Find where the given text appears and provide that cell's center as (X, Y) coordinate. 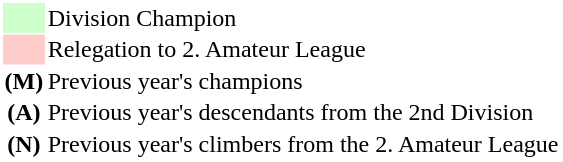
Previous year's descendants from the 2nd Division (303, 113)
(A) (24, 113)
Previous year's champions (303, 81)
Division Champion (303, 18)
Relegation to 2. Amateur League (303, 49)
Previous year's climbers from the 2. Amateur League (303, 144)
(N) (24, 144)
(M) (24, 81)
